Return (X, Y) of the center of cell containing provided text 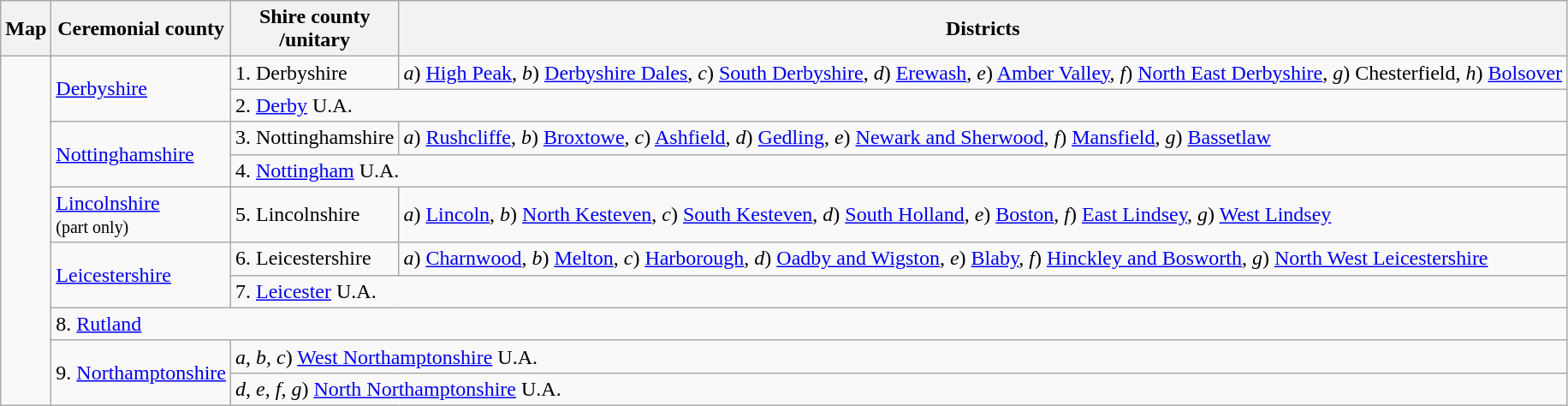
4. Nottingham U.A. (899, 170)
1. Derbyshire (315, 73)
a, b, c) West Northamptonshire U.A. (899, 356)
2. Derby U.A. (899, 105)
6. Leicestershire (315, 259)
d, e, f, g) North Northamptonshire U.A. (899, 389)
Shire county/unitary (315, 29)
a) High Peak, b) Derbyshire Dales, c) South Derbyshire, d) Erewash, e) Amber Valley, f) North East Derbyshire, g) Chesterfield, h) Bolsover (983, 73)
Districts (983, 29)
Derbyshire (141, 89)
a) Rushcliffe, b) Broxtowe, c) Ashfield, d) Gedling, e) Newark and Sherwood, f) Mansfield, g) Bassetlaw (983, 138)
9. Northamptonshire (141, 373)
Leicestershire (141, 275)
Nottinghamshire (141, 154)
8. Rutland (810, 324)
7. Leicester U.A. (899, 291)
Lincolnshire(part only) (141, 214)
Ceremonial county (141, 29)
Map (26, 29)
3. Nottinghamshire (315, 138)
5. Lincolnshire (315, 214)
a) Lincoln, b) North Kesteven, c) South Kesteven, d) South Holland, e) Boston, f) East Lindsey, g) West Lindsey (983, 214)
a) Charnwood, b) Melton, c) Harborough, d) Oadby and Wigston, e) Blaby, f) Hinckley and Bosworth, g) North West Leicestershire (983, 259)
